Search for the cell housing the specified text and yield its [X, Y] center coordinate. 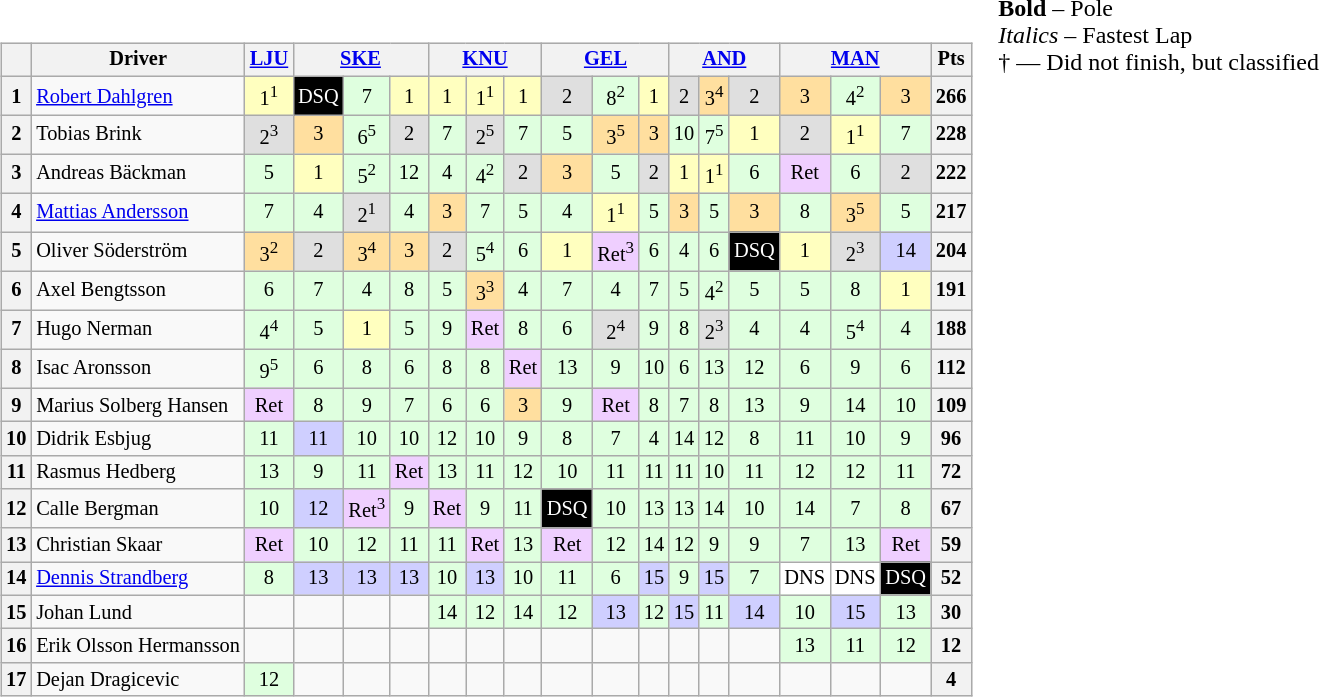
17 [16, 679]
222 [951, 174]
Mattias Andersson [138, 212]
Tobias Brink [138, 134]
Hugo Nerman [138, 330]
65 [367, 134]
32 [269, 252]
KNU [485, 60]
204 [951, 252]
96 [951, 439]
44 [269, 330]
Didrik Esbjug [138, 439]
Rasmus Hedberg [138, 472]
191 [951, 290]
72 [951, 472]
Dejan Dragicevic [138, 679]
Calle Bergman [138, 508]
Isac Aronsson [138, 368]
21 [367, 212]
MAN [856, 60]
Pts [951, 60]
Christian Skaar [138, 545]
188 [951, 330]
24 [615, 330]
Johan Lund [138, 612]
30 [951, 612]
228 [951, 134]
82 [615, 96]
217 [951, 212]
Axel Bengtsson [138, 290]
GEL [606, 60]
75 [714, 134]
SKE [360, 60]
Marius Solberg Hansen [138, 405]
67 [951, 508]
112 [951, 368]
95 [269, 368]
AND [724, 60]
Oliver Söderström [138, 252]
Dennis Strandberg [138, 579]
109 [951, 405]
Andreas Bäckman [138, 174]
266 [951, 96]
Robert Dahlgren [138, 96]
Driver [138, 60]
25 [485, 134]
16 [16, 646]
LJU [269, 60]
Erik Olsson Hermansson [138, 646]
59 [951, 545]
33 [485, 290]
